For the text-containing cell, return its midpoint in [x, y] coordinate format. 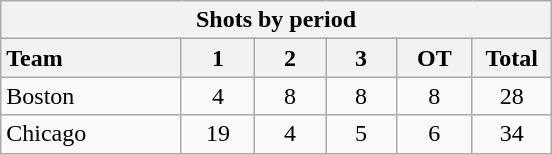
OT [435, 58]
2 [290, 58]
19 [218, 134]
6 [435, 134]
1 [218, 58]
Total [512, 58]
28 [512, 96]
Team [91, 58]
5 [362, 134]
3 [362, 58]
Chicago [91, 134]
Boston [91, 96]
34 [512, 134]
Shots by period [276, 20]
